Determine the [X, Y] coordinate at the center of the cell enclosing the given text.  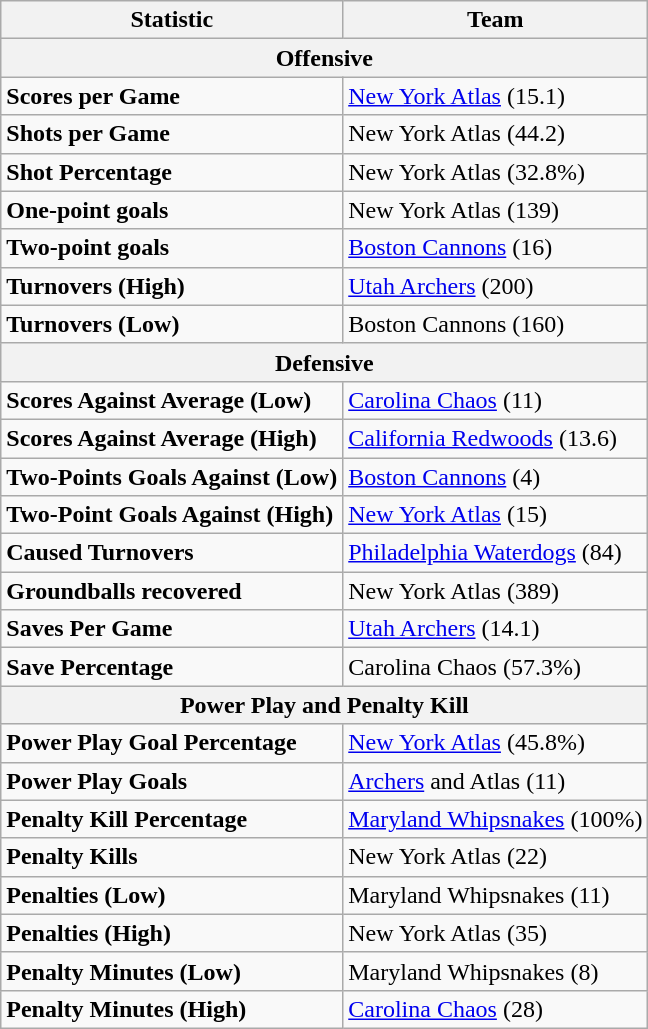
New York Atlas (35) [496, 933]
Penalty Kill Percentage [172, 819]
Offensive [324, 58]
Statistic [172, 20]
Turnovers (High) [172, 286]
Turnovers (Low) [172, 324]
New York Atlas (44.2) [496, 134]
Defensive [324, 362]
New York Atlas (45.8%) [496, 743]
New York Atlas (15) [496, 515]
Team [496, 20]
California Redwoods (13.6) [496, 438]
Carolina Chaos (28) [496, 1009]
Saves Per Game [172, 629]
Penalty Minutes (High) [172, 1009]
Penalties (High) [172, 933]
Boston Cannons (16) [496, 248]
New York Atlas (32.8%) [496, 172]
Maryland Whipsnakes (8) [496, 971]
New York Atlas (139) [496, 210]
Penalty Minutes (Low) [172, 971]
Archers and Atlas (11) [496, 781]
Penalty Kills [172, 857]
Scores Against Average (Low) [172, 400]
Boston Cannons (4) [496, 477]
Utah Archers (200) [496, 286]
Save Percentage [172, 667]
Maryland Whipsnakes (11) [496, 895]
Utah Archers (14.1) [496, 629]
Shots per Game [172, 134]
One-point goals [172, 210]
Power Play Goals [172, 781]
New York Atlas (389) [496, 591]
Two-Points Goals Against (Low) [172, 477]
Groundballs recovered [172, 591]
Two-point goals [172, 248]
Two-Point Goals Against (High) [172, 515]
Carolina Chaos (11) [496, 400]
New York Atlas (15.1) [496, 96]
Power Play and Penalty Kill [324, 705]
Carolina Chaos (57.3%) [496, 667]
New York Atlas (22) [496, 857]
Penalties (Low) [172, 895]
Boston Cannons (160) [496, 324]
Scores Against Average (High) [172, 438]
Maryland Whipsnakes (100%) [496, 819]
Philadelphia Waterdogs (84) [496, 553]
Shot Percentage [172, 172]
Scores per Game [172, 96]
Caused Turnovers [172, 553]
Power Play Goal Percentage [172, 743]
